From the cell containing the given text, extract its center point as (X, Y) coordinate. 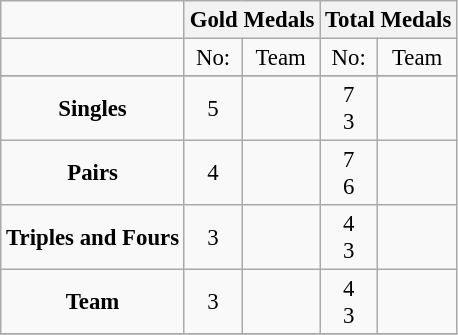
5 (212, 108)
7 6 (349, 174)
4 (212, 174)
Gold Medals (252, 20)
Pairs (93, 174)
7 3 (349, 108)
Triples and Fours (93, 238)
Total Medals (388, 20)
Singles (93, 108)
